Extract the [X, Y] coordinate from the center of the cell holding the provided text.  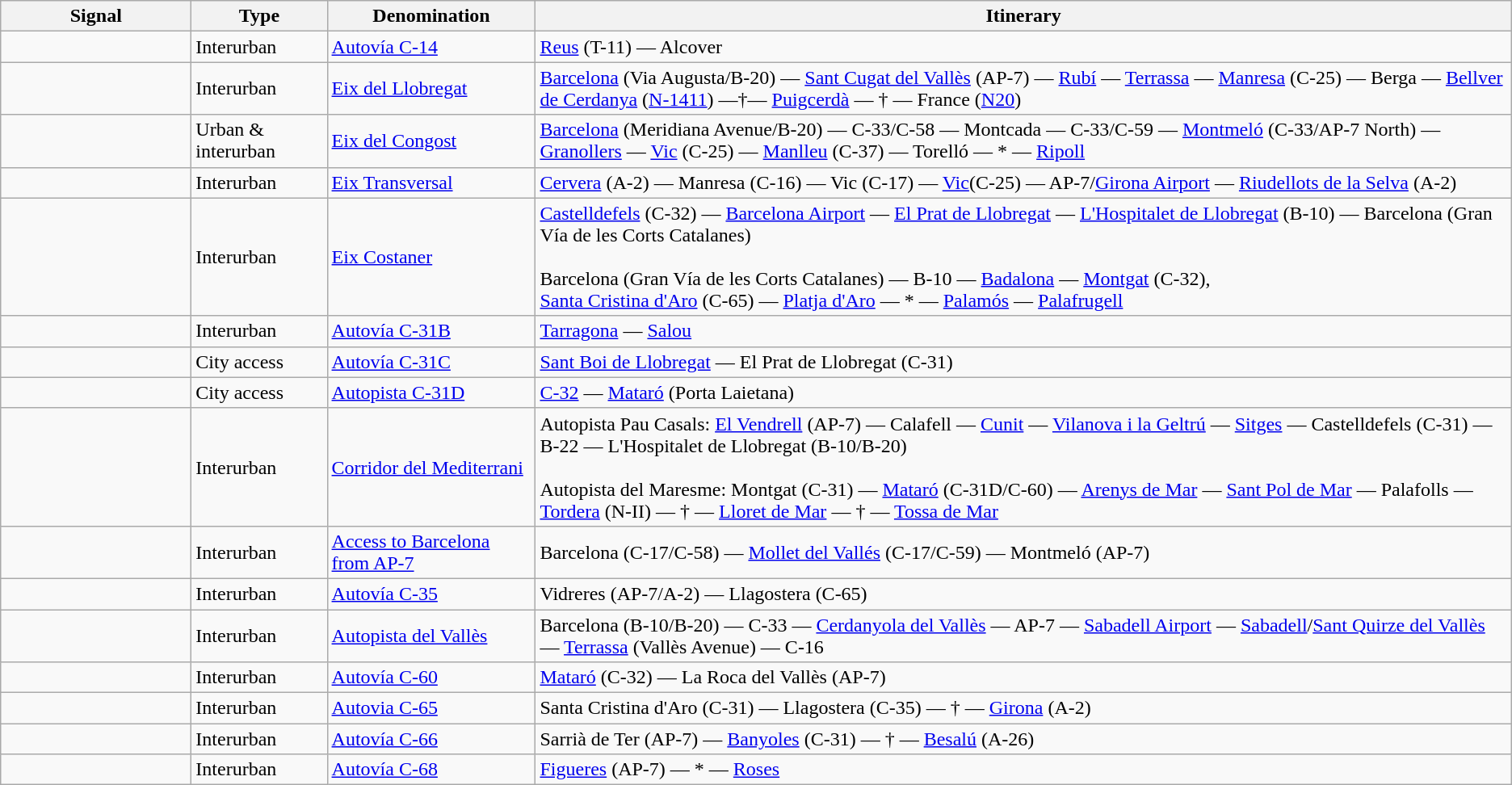
C-32 — Mataró (Porta Laietana) [1023, 392]
Eix del Llobregat [431, 89]
Itinerary [1023, 16]
Autopista del Vallès [431, 635]
Barcelona (B-10/B-20) — C-33 — Cerdanyola del Vallès — AP-7 — Sabadell Airport — Sabadell/Sant Quirze del Vallès — Terrassa (Vallès Avenue) — C-16 [1023, 635]
Eix del Congost [431, 141]
Reus (T-11) — Alcover [1023, 47]
Santa Cristina d'Aro (C-31) — Llagostera (C-35) — † — Girona (A-2) [1023, 708]
Autovía C-31B [431, 331]
Barcelona (C-17/C-58) — Mollet del Vallés (C-17/C-59) — Montmeló (AP-7) [1023, 552]
Autopista C-31D [431, 392]
Corridor del Mediterrani [431, 467]
Autovía C-68 [431, 770]
Autovía C-14 [431, 47]
Autovía C-66 [431, 739]
Sarrià de Ter (AP-7) — Banyoles (C-31) — † — Besalú (A-26) [1023, 739]
Eix Transversal [431, 183]
Tarragona — Salou [1023, 331]
Vidreres (AP-7/A-2) — Llagostera (C-65) [1023, 594]
Mataró (C-32) — La Roca del Vallès (AP-7) [1023, 678]
Eix Costaner [431, 257]
Autovía C-31C [431, 362]
Sant Boi de Llobregat — El Prat de Llobregat (C-31) [1023, 362]
Autovia C-65 [431, 708]
Cervera (A-2) — Manresa (C-16) — Vic (C-17) — Vic(C-25) — AP-7/Girona Airport — Riudellots de la Selva (A-2) [1023, 183]
Denomination [431, 16]
Type [259, 16]
Figueres (AP-7) — * — Roses [1023, 770]
Signal [96, 16]
Autovía C-60 [431, 678]
Access to Barcelona from AP-7 [431, 552]
Autovía C-35 [431, 594]
Urban & interurban [259, 141]
